Locate the cell with the specified text and output its [x, y] center coordinate. 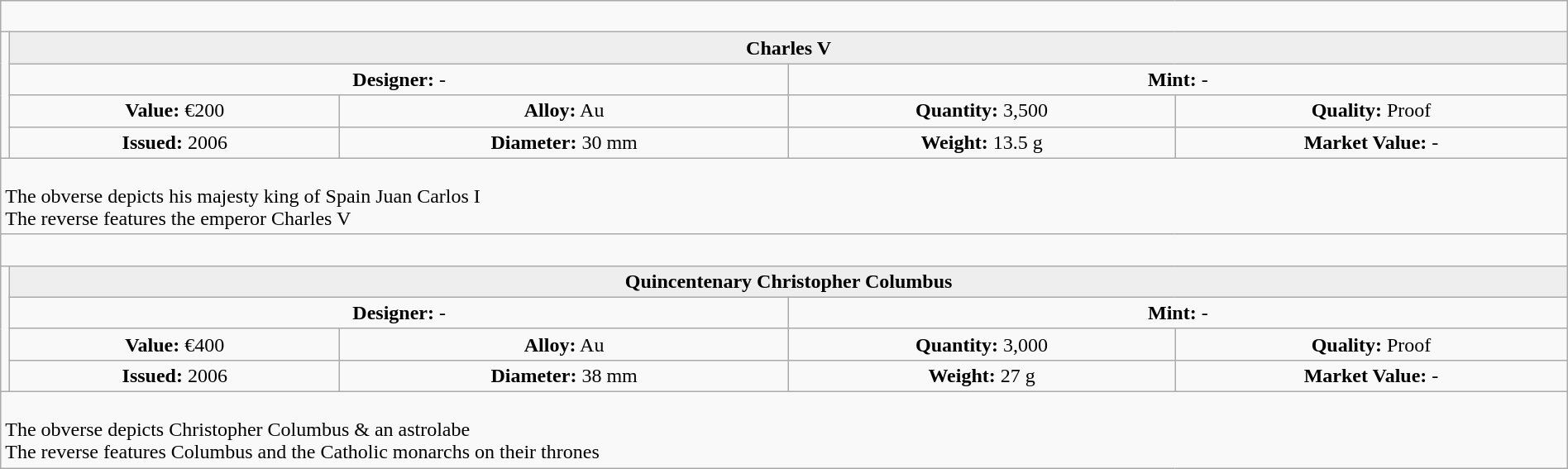
Quantity: 3,500 [981, 111]
Quantity: 3,000 [981, 344]
Value: €200 [175, 111]
Diameter: 38 mm [564, 376]
Value: €400 [175, 344]
Quincentenary Christopher Columbus [789, 281]
Weight: 13.5 g [981, 142]
The obverse depicts Christopher Columbus & an astrolabeThe reverse features Columbus and the Catholic monarchs on their thrones [784, 429]
The obverse depicts his majesty king of Spain Juan Carlos IThe reverse features the emperor Charles V [784, 196]
Charles V [789, 48]
Weight: 27 g [981, 376]
Diameter: 30 mm [564, 142]
